Return (x, y) of the center of cell containing provided text 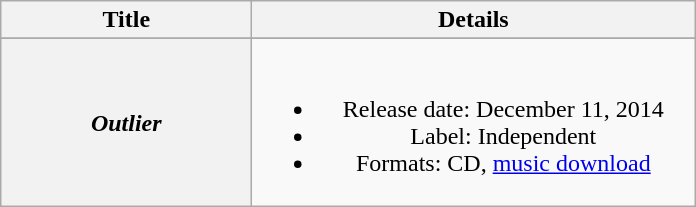
Title (126, 20)
Release date: December 11, 2014Label: IndependentFormats: CD, music download (474, 122)
Details (474, 20)
Outlier (126, 122)
